Locate the cell with the specified text and output its (X, Y) center coordinate. 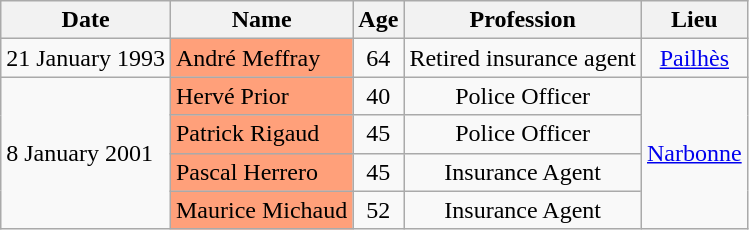
Hervé Prior (261, 96)
Retired insurance agent (523, 58)
21 January 1993 (86, 58)
40 (378, 96)
Patrick Rigaud (261, 134)
Profession (523, 20)
Maurice Michaud (261, 210)
Name (261, 20)
64 (378, 58)
52 (378, 210)
8 January 2001 (86, 153)
Narbonne (694, 153)
Age (378, 20)
Date (86, 20)
Pailhès (694, 58)
André Meffray (261, 58)
Lieu (694, 20)
Pascal Herrero (261, 172)
